Search for the cell housing the specified text and yield its (x, y) center coordinate. 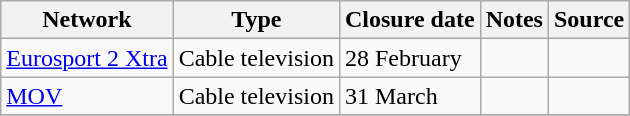
Notes (514, 20)
Source (588, 20)
MOV (87, 96)
28 February (410, 58)
Network (87, 20)
Eurosport 2 Xtra (87, 58)
31 March (410, 96)
Closure date (410, 20)
Type (256, 20)
